Identify which cell holds the provided text, then report its (X, Y) central coordinate. 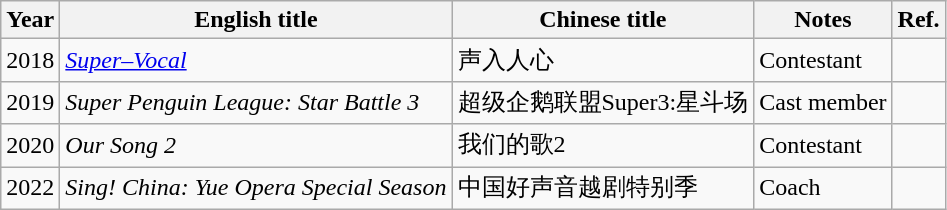
我们的歌2 (603, 146)
Notes (823, 20)
Cast member (823, 102)
Our Song 2 (256, 146)
Coach (823, 188)
2018 (30, 60)
Year (30, 20)
超级企鹅联盟Super3:星斗场 (603, 102)
2020 (30, 146)
2022 (30, 188)
Ref. (918, 20)
Chinese title (603, 20)
2019 (30, 102)
中国好声音越剧特别季 (603, 188)
Super–Vocal (256, 60)
English title (256, 20)
Super Penguin League: Star Battle 3 (256, 102)
声入人心 (603, 60)
Sing! China: Yue Opera Special Season (256, 188)
